Find where the given text appears and provide that cell's center as [X, Y] coordinate. 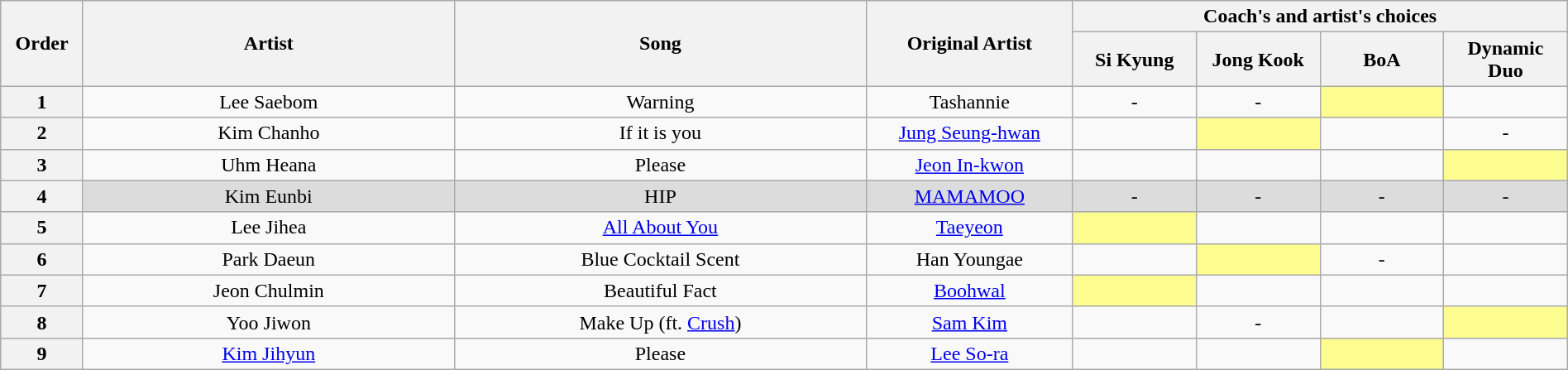
Warning [660, 102]
Yoo Jiwon [268, 322]
5 [42, 228]
HIP [660, 196]
2 [42, 133]
9 [42, 353]
Lee Jihea [268, 228]
Lee Saebom [268, 102]
Park Daeun [268, 259]
Boohwal [969, 291]
Dynamic Duo [1506, 60]
Si Kyung [1135, 60]
Jeon In-kwon [969, 165]
4 [42, 196]
Jung Seung-hwan [969, 133]
Jeon Chulmin [268, 291]
Order [42, 43]
6 [42, 259]
If it is you [660, 133]
3 [42, 165]
8 [42, 322]
Blue Cocktail Scent [660, 259]
Original Artist [969, 43]
Kim Jihyun [268, 353]
Kim Chanho [268, 133]
Taeyeon [969, 228]
Make Up (ft. Crush) [660, 322]
MAMAMOO [969, 196]
Beautiful Fact [660, 291]
Kim Eunbi [268, 196]
Uhm Heana [268, 165]
All About You [660, 228]
Lee So-ra [969, 353]
Song [660, 43]
Jong Kook [1259, 60]
7 [42, 291]
Coach's and artist's choices [1320, 17]
Sam Kim [969, 322]
BoA [1382, 60]
Han Youngae [969, 259]
1 [42, 102]
Tashannie [969, 102]
Artist [268, 43]
